Locate the cell with the specified text and output its (x, y) center coordinate. 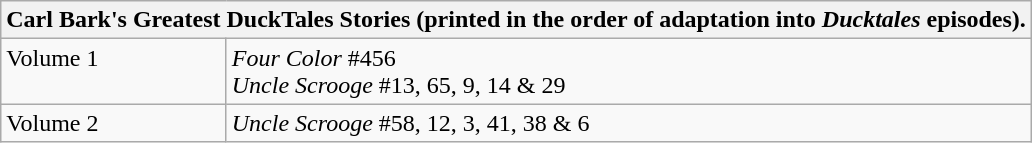
Four Color #456 Uncle Scrooge #13, 65, 9, 14 & 29 (628, 72)
Carl Bark's Greatest DuckTales Stories (printed in the order of adaptation into Ducktales episodes). (516, 20)
Volume 1 (114, 72)
Uncle Scrooge #58, 12, 3, 41, 38 & 6 (628, 123)
Volume 2 (114, 123)
